Search for the cell housing the specified text and yield its [X, Y] center coordinate. 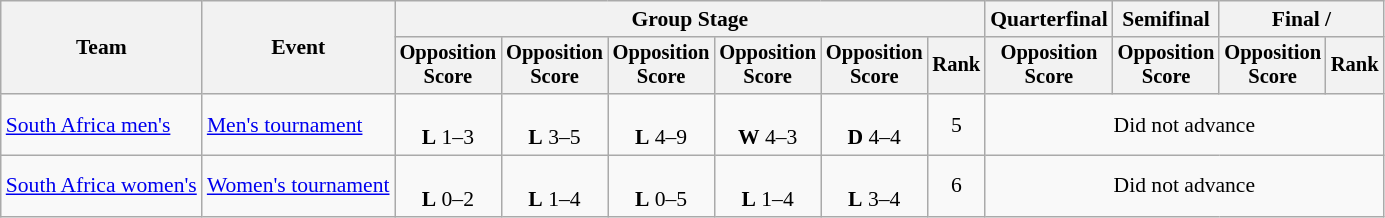
Event [298, 48]
Final / [1301, 19]
5 [957, 124]
L 0–2 [448, 186]
Men's tournament [298, 124]
W 4–3 [768, 124]
L 3–5 [554, 124]
L 0–5 [662, 186]
Team [102, 48]
Semifinal [1166, 19]
L 1–3 [448, 124]
South Africa men's [102, 124]
6 [957, 186]
Group Stage [690, 19]
South Africa women's [102, 186]
Quarterfinal [1049, 19]
Women's tournament [298, 186]
L 4–9 [662, 124]
D 4–4 [874, 124]
L 3–4 [874, 186]
